Output the [X, Y] coordinate of the center of the cell containing the given text.  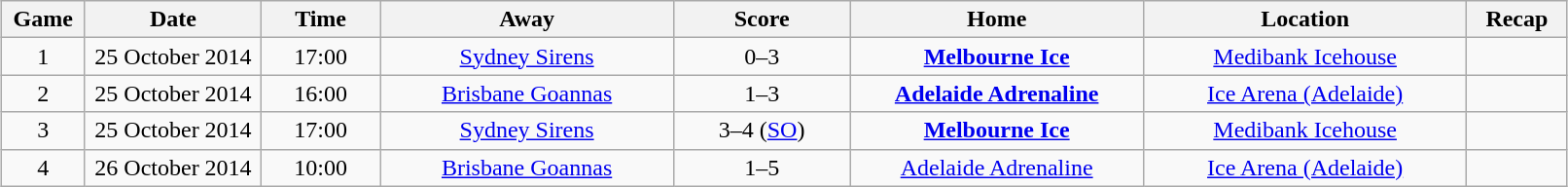
4 [43, 168]
Away [527, 19]
0–3 [763, 56]
Time [321, 19]
1–3 [763, 93]
3–4 (SO) [763, 131]
Home [997, 19]
16:00 [321, 93]
Score [763, 19]
Location [1305, 19]
1 [43, 56]
Recap [1517, 19]
26 October 2014 [173, 168]
1–5 [763, 168]
10:00 [321, 168]
2 [43, 93]
Date [173, 19]
Game [43, 19]
3 [43, 131]
